Find where the given text appears and provide that cell's center as [x, y] coordinate. 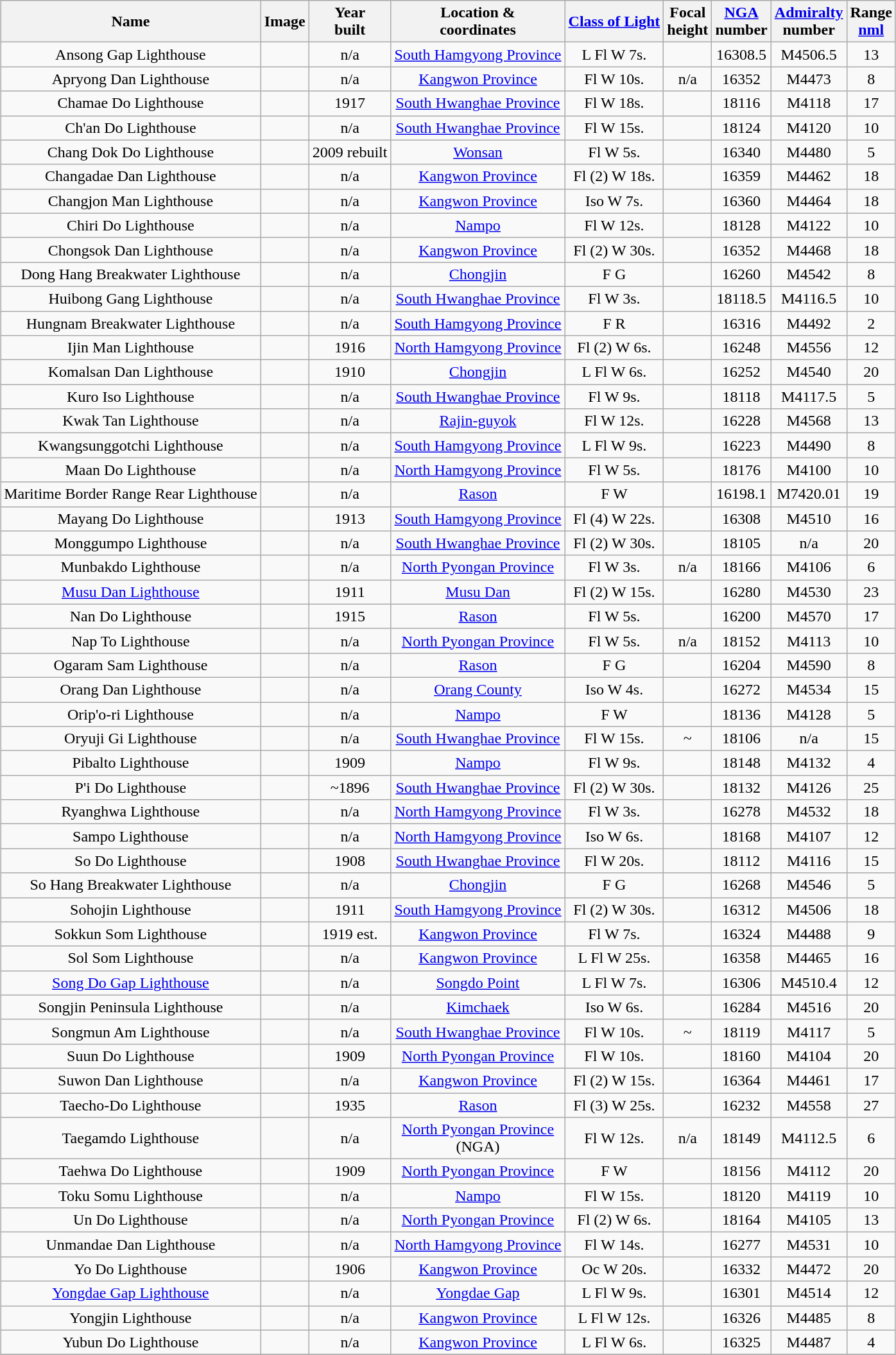
Fl W 20s. [614, 861]
Rajin-guyok [478, 421]
16359 [741, 177]
16324 [741, 934]
Fl W 18s. [614, 103]
16200 [741, 616]
18112 [741, 861]
M4546 [809, 885]
M4120 [809, 128]
Chongsok Dan Lighthouse [131, 250]
Fl (3) W 25s. [614, 1105]
16198.1 [741, 494]
Komalsan Dan Lighthouse [131, 372]
Toku Somu Lighthouse [131, 1196]
M4485 [809, 1318]
16358 [741, 958]
Apryong Dan Lighthouse [131, 79]
~1896 [350, 788]
18168 [741, 836]
16308 [741, 519]
Maan Do Lighthouse [131, 470]
M4465 [809, 958]
M4542 [809, 274]
M7420.01 [809, 494]
M4516 [809, 1007]
18166 [741, 567]
Musu Dan Lighthouse [131, 592]
Class of Light [614, 22]
18106 [741, 739]
Rangenml [871, 22]
M4510 [809, 519]
16280 [741, 592]
Chamae Do Lighthouse [131, 103]
M4490 [809, 445]
16312 [741, 910]
23 [871, 592]
Ryanghwa Lighthouse [131, 812]
M4128 [809, 714]
Yearbuilt [350, 22]
16364 [741, 1080]
M4100 [809, 470]
Huibong Gang Lighthouse [131, 298]
16228 [741, 421]
16277 [741, 1245]
M4113 [809, 641]
16204 [741, 665]
M4473 [809, 79]
18136 [741, 714]
L Fl W 12s. [614, 1318]
M4532 [809, 812]
Sohojin Lighthouse [131, 910]
16326 [741, 1318]
Admiraltynumber [809, 22]
Kimchaek [478, 1007]
Location & coordinates [478, 22]
Yongdae Gap [478, 1293]
North Pyongan Province (NGA) [478, 1139]
Nap To Lighthouse [131, 641]
16306 [741, 983]
1915 [350, 616]
18164 [741, 1220]
Fl W 7s. [614, 934]
Orip'o-ri Lighthouse [131, 714]
18160 [741, 1056]
M4540 [809, 372]
16284 [741, 1007]
2 [871, 323]
18124 [741, 128]
M4132 [809, 763]
Yo Do Lighthouse [131, 1269]
Sol Som Lighthouse [131, 958]
1916 [350, 348]
So Do Lighthouse [131, 861]
M4531 [809, 1245]
Musu Dan [478, 592]
M4506 [809, 910]
18118 [741, 397]
Munbakdo Lighthouse [131, 567]
19 [871, 494]
16232 [741, 1105]
Changjon Man Lighthouse [131, 201]
NGAnumber [741, 22]
16308.5 [741, 55]
Songjin Peninsula Lighthouse [131, 1007]
16278 [741, 812]
25 [871, 788]
Mayang Do Lighthouse [131, 519]
Fl (4) W 22s. [614, 519]
18149 [741, 1139]
Hungnam Breakwater Lighthouse [131, 323]
16340 [741, 152]
P'i Do Lighthouse [131, 788]
Pibalto Lighthouse [131, 763]
16272 [741, 689]
Ogaram Sam Lighthouse [131, 665]
M4116.5 [809, 298]
M4106 [809, 567]
1906 [350, 1269]
Kuro Iso Lighthouse [131, 397]
Fl W 14s. [614, 1245]
Yongjin Lighthouse [131, 1318]
Songdo Point [478, 983]
1919 est. [350, 934]
M4112 [809, 1171]
Chiri Do Lighthouse [131, 225]
18148 [741, 763]
Oryuji Gi Lighthouse [131, 739]
M4590 [809, 665]
Focalheight [688, 22]
M4462 [809, 177]
Taecho-Do Lighthouse [131, 1105]
M4104 [809, 1056]
Orang Dan Lighthouse [131, 689]
Song Do Gap Lighthouse [131, 983]
Dong Hang Breakwater Lighthouse [131, 274]
M4117.5 [809, 397]
Suwon Dan Lighthouse [131, 1080]
Kwangsunggotchi Lighthouse [131, 445]
Suun Do Lighthouse [131, 1056]
M4510.4 [809, 983]
2009 rebuilt [350, 152]
M4570 [809, 616]
M4468 [809, 250]
M4556 [809, 348]
M4461 [809, 1080]
18119 [741, 1031]
Sokkun Som Lighthouse [131, 934]
Chang Dok Do Lighthouse [131, 152]
Changadae Dan Lighthouse [131, 177]
M4534 [809, 689]
16316 [741, 323]
1913 [350, 519]
Fl (2) W 18s. [614, 177]
F R [614, 323]
16252 [741, 372]
M4119 [809, 1196]
1935 [350, 1105]
Oc W 20s. [614, 1269]
M4530 [809, 592]
So Hang Breakwater Lighthouse [131, 885]
1917 [350, 103]
Name [131, 22]
16260 [741, 274]
16301 [741, 1293]
Yubun Do Lighthouse [131, 1342]
M4112.5 [809, 1139]
Ansong Gap Lighthouse [131, 55]
Iso W 4s. [614, 689]
M4492 [809, 323]
18128 [741, 225]
Iso W 7s. [614, 201]
Taegamdo Lighthouse [131, 1139]
M4105 [809, 1220]
16223 [741, 445]
M4487 [809, 1342]
Taehwa Do Lighthouse [131, 1171]
M4126 [809, 788]
Yongdae Gap Lighthouse [131, 1293]
L Fl W 25s. [614, 958]
M4480 [809, 152]
1910 [350, 372]
Ch'an Do Lighthouse [131, 128]
Orang County [478, 689]
18132 [741, 788]
16360 [741, 201]
M4122 [809, 225]
Kwak Tan Lighthouse [131, 421]
18105 [741, 543]
Nan Do Lighthouse [131, 616]
16325 [741, 1342]
M4506.5 [809, 55]
Monggumpo Lighthouse [131, 543]
Songmun Am Lighthouse [131, 1031]
18116 [741, 103]
18156 [741, 1171]
M4514 [809, 1293]
M4472 [809, 1269]
18176 [741, 470]
M4116 [809, 861]
1908 [350, 861]
Image [285, 22]
M4464 [809, 201]
M4488 [809, 934]
18118.5 [741, 298]
16248 [741, 348]
Unmandae Dan Lighthouse [131, 1245]
16268 [741, 885]
Wonsan [478, 152]
M4117 [809, 1031]
Sampo Lighthouse [131, 836]
16332 [741, 1269]
9 [871, 934]
27 [871, 1105]
Maritime Border Range Rear Lighthouse [131, 494]
M4568 [809, 421]
18152 [741, 641]
M4118 [809, 103]
M4558 [809, 1105]
18120 [741, 1196]
Un Do Lighthouse [131, 1220]
Ijin Man Lighthouse [131, 348]
M4107 [809, 836]
